Provide the [X, Y] coordinate of the cell's center where the given text is located.  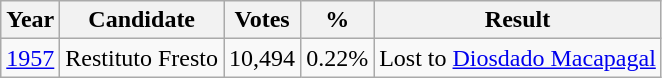
% [338, 20]
Year [30, 20]
10,494 [262, 58]
Result [518, 20]
0.22% [338, 58]
1957 [30, 58]
Candidate [142, 20]
Restituto Fresto [142, 58]
Lost to Diosdado Macapagal [518, 58]
Votes [262, 20]
